Determine the [x, y] coordinate at the center of the cell enclosing the given text.  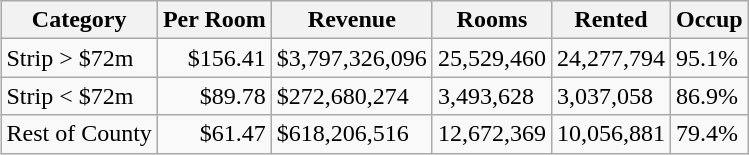
Strip > $72m [79, 58]
Occup [710, 20]
$618,206,516 [352, 134]
$61.47 [214, 134]
3,037,058 [610, 96]
$272,680,274 [352, 96]
Rented [610, 20]
Per Room [214, 20]
Rest of County [79, 134]
79.4% [710, 134]
25,529,460 [492, 58]
10,056,881 [610, 134]
3,493,628 [492, 96]
Rooms [492, 20]
$89.78 [214, 96]
Revenue [352, 20]
$3,797,326,096 [352, 58]
24,277,794 [610, 58]
86.9% [710, 96]
$156.41 [214, 58]
95.1% [710, 58]
Category [79, 20]
Strip < $72m [79, 96]
12,672,369 [492, 134]
